Detect which cell encompasses the target text, then output its (X, Y) center coordinate. 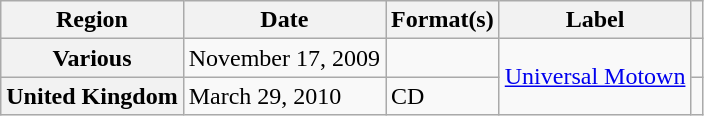
November 17, 2009 (284, 58)
United Kingdom (92, 96)
Universal Motown (595, 77)
Format(s) (443, 20)
Various (92, 58)
Region (92, 20)
Date (284, 20)
Label (595, 20)
CD (443, 96)
March 29, 2010 (284, 96)
